For the text-containing cell, return its midpoint in (X, Y) coordinate format. 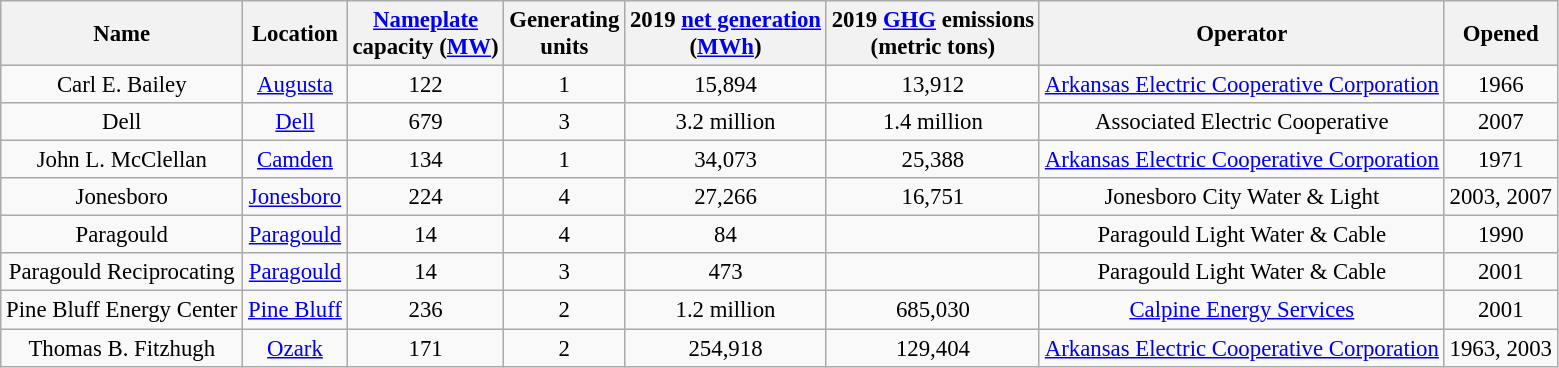
129,404 (932, 348)
679 (426, 122)
Augusta (295, 85)
Jonesboro City Water & Light (1242, 197)
2007 (1500, 122)
171 (426, 348)
685,030 (932, 310)
3.2 million (726, 122)
84 (726, 235)
34,073 (726, 160)
1.4 million (932, 122)
Calpine Energy Services (1242, 310)
2019 GHG emissions (metric tons) (932, 34)
236 (426, 310)
25,388 (932, 160)
Thomas B. Fitzhugh (122, 348)
Ozark (295, 348)
15,894 (726, 85)
Opened (1500, 34)
122 (426, 85)
1971 (1500, 160)
473 (726, 273)
2019 net generation (MWh) (726, 34)
16,751 (932, 197)
1966 (1500, 85)
224 (426, 197)
2003, 2007 (1500, 197)
1990 (1500, 235)
13,912 (932, 85)
Location (295, 34)
Associated Electric Cooperative (1242, 122)
Nameplatecapacity (MW) (426, 34)
Operator (1242, 34)
Pine Bluff Energy Center (122, 310)
Generating units (564, 34)
Carl E. Bailey (122, 85)
Paragould Reciprocating (122, 273)
1.2 million (726, 310)
Pine Bluff (295, 310)
Name (122, 34)
134 (426, 160)
1963, 2003 (1500, 348)
27,266 (726, 197)
John L. McClellan (122, 160)
Camden (295, 160)
254,918 (726, 348)
